Scan for the cell matching the given text and deliver its (X, Y) coordinate at center. 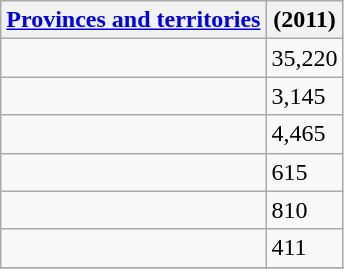
Provinces and territories (134, 20)
3,145 (304, 96)
(2011) (304, 20)
4,465 (304, 134)
35,220 (304, 58)
615 (304, 172)
810 (304, 210)
411 (304, 248)
